Extract the [X, Y] coordinate from the center of the cell holding the provided text.  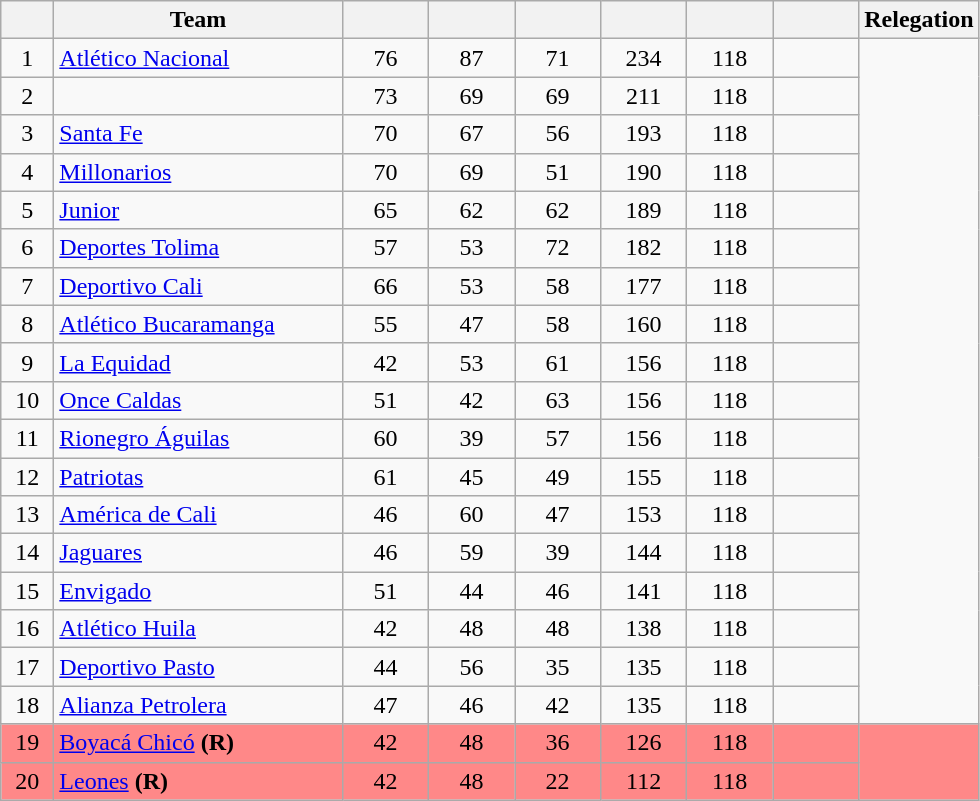
Once Caldas [198, 400]
155 [644, 477]
22 [557, 781]
Alianza Petrolera [198, 705]
87 [471, 58]
234 [644, 58]
12 [28, 477]
45 [471, 477]
Boyacá Chicó (R) [198, 743]
Patriotas [198, 477]
Deportivo Cali [198, 286]
138 [644, 629]
1 [28, 58]
189 [644, 210]
Junior [198, 210]
Envigado [198, 591]
59 [471, 553]
Deportivo Pasto [198, 667]
Atlético Huila [198, 629]
Atlético Nacional [198, 58]
11 [28, 438]
10 [28, 400]
35 [557, 667]
211 [644, 96]
65 [385, 210]
18 [28, 705]
20 [28, 781]
141 [644, 591]
17 [28, 667]
Millonarios [198, 172]
5 [28, 210]
16 [28, 629]
49 [557, 477]
3 [28, 134]
Jaguares [198, 553]
63 [557, 400]
76 [385, 58]
Atlético Bucaramanga [198, 324]
Santa Fe [198, 134]
9 [28, 362]
América de Cali [198, 515]
8 [28, 324]
112 [644, 781]
15 [28, 591]
193 [644, 134]
La Equidad [198, 362]
71 [557, 58]
Leones (R) [198, 781]
67 [471, 134]
14 [28, 553]
7 [28, 286]
2 [28, 96]
6 [28, 248]
Relegation [919, 20]
153 [644, 515]
55 [385, 324]
13 [28, 515]
144 [644, 553]
160 [644, 324]
4 [28, 172]
72 [557, 248]
Deportes Tolima [198, 248]
36 [557, 743]
126 [644, 743]
19 [28, 743]
66 [385, 286]
177 [644, 286]
Rionegro Águilas [198, 438]
Team [198, 20]
190 [644, 172]
73 [385, 96]
182 [644, 248]
